Search for the cell housing the specified text and yield its (x, y) center coordinate. 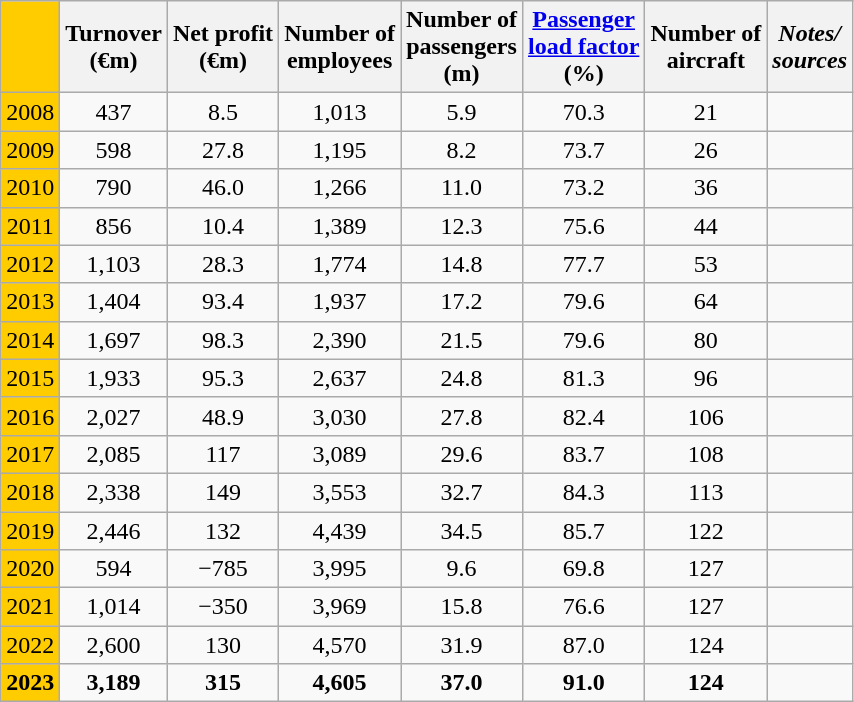
1,933 (114, 378)
108 (706, 454)
113 (706, 492)
1,774 (340, 264)
17.2 (462, 302)
26 (706, 150)
130 (222, 645)
10.4 (222, 226)
4,439 (340, 531)
1,404 (114, 302)
598 (114, 150)
1,014 (114, 607)
3,030 (340, 416)
12.3 (462, 226)
3,089 (340, 454)
2009 (30, 150)
Passengerload factor(%) (583, 47)
1,697 (114, 340)
83.7 (583, 454)
11.0 (462, 188)
9.6 (462, 569)
Net profit(€m) (222, 47)
14.8 (462, 264)
2,637 (340, 378)
Notes/sources (810, 47)
76.6 (583, 607)
80 (706, 340)
73.7 (583, 150)
84.3 (583, 492)
2021 (30, 607)
2019 (30, 531)
98.3 (222, 340)
73.2 (583, 188)
Number ofemployees (340, 47)
1,195 (340, 150)
70.3 (583, 112)
2,600 (114, 645)
82.4 (583, 416)
75.6 (583, 226)
46.0 (222, 188)
2,338 (114, 492)
53 (706, 264)
21.5 (462, 340)
77.7 (583, 264)
3,969 (340, 607)
8.2 (462, 150)
87.0 (583, 645)
24.8 (462, 378)
5.9 (462, 112)
48.9 (222, 416)
122 (706, 531)
2011 (30, 226)
117 (222, 454)
−785 (222, 569)
15.8 (462, 607)
437 (114, 112)
4,605 (340, 683)
1,389 (340, 226)
790 (114, 188)
132 (222, 531)
2015 (30, 378)
594 (114, 569)
2,027 (114, 416)
2,390 (340, 340)
315 (222, 683)
1,103 (114, 264)
28.3 (222, 264)
2012 (30, 264)
106 (706, 416)
−350 (222, 607)
3,553 (340, 492)
8.5 (222, 112)
856 (114, 226)
96 (706, 378)
2022 (30, 645)
1,266 (340, 188)
2013 (30, 302)
3,189 (114, 683)
2016 (30, 416)
93.4 (222, 302)
21 (706, 112)
4,570 (340, 645)
3,995 (340, 569)
2023 (30, 683)
2017 (30, 454)
29.6 (462, 454)
44 (706, 226)
149 (222, 492)
81.3 (583, 378)
85.7 (583, 531)
2,085 (114, 454)
91.0 (583, 683)
34.5 (462, 531)
Turnover(€m) (114, 47)
2,446 (114, 531)
Number ofpassengers(m) (462, 47)
Number ofaircraft (706, 47)
2020 (30, 569)
2008 (30, 112)
37.0 (462, 683)
95.3 (222, 378)
2018 (30, 492)
32.7 (462, 492)
31.9 (462, 645)
1,013 (340, 112)
2010 (30, 188)
64 (706, 302)
69.8 (583, 569)
36 (706, 188)
1,937 (340, 302)
2014 (30, 340)
